From the cell containing the given text, extract its center point as [X, Y] coordinate. 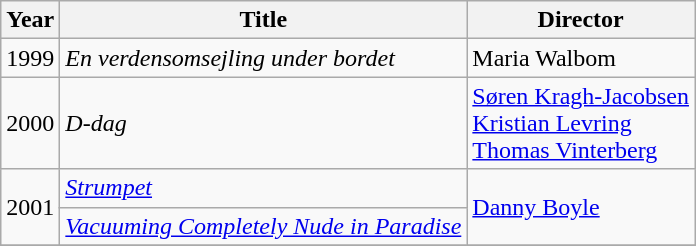
Søren Kragh-JacobsenKristian LevringThomas Vinterberg [581, 123]
2000 [30, 123]
Strumpet [264, 188]
2001 [30, 207]
Year [30, 20]
Vacuuming Completely Nude in Paradise [264, 226]
Danny Boyle [581, 207]
1999 [30, 58]
Director [581, 20]
Maria Walbom [581, 58]
D-dag [264, 123]
Title [264, 20]
En verdensomsejling under bordet [264, 58]
